Locate the cell with the specified text and output its [x, y] center coordinate. 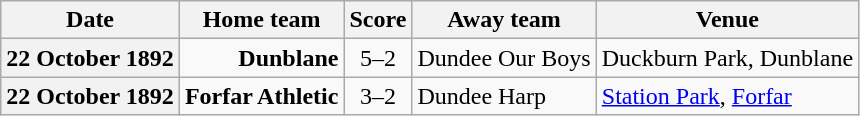
5–2 [378, 58]
Home team [262, 20]
Duckburn Park, Dunblane [727, 58]
3–2 [378, 96]
Venue [727, 20]
Dundee Harp [504, 96]
Dundee Our Boys [504, 58]
Score [378, 20]
Away team [504, 20]
Dunblane [262, 58]
Station Park, Forfar [727, 96]
Forfar Athletic [262, 96]
Date [90, 20]
